Capture the cell that displays the provided text and extract its [X, Y] central coordinate. 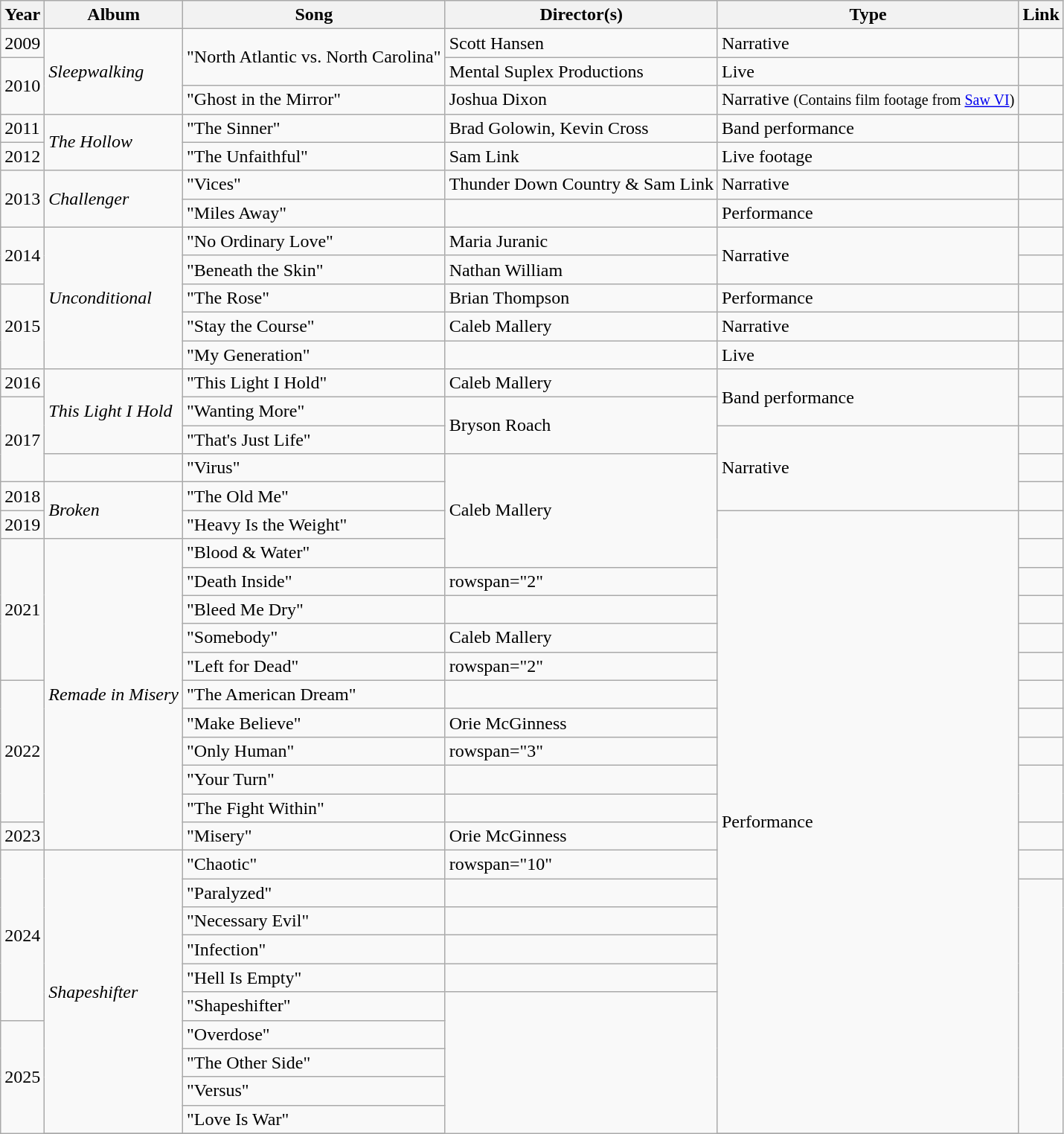
Bryson Roach [581, 426]
2017 [22, 440]
2012 [22, 156]
2011 [22, 128]
Link [1041, 15]
Maria Juranic [581, 241]
Sam Link [581, 156]
Challenger [114, 199]
Remade in Misery [114, 695]
Sleepwalking [114, 71]
"My Generation" [314, 355]
The Hollow [114, 142]
Brian Thompson [581, 298]
"Beneath the Skin" [314, 269]
"Blood & Water" [314, 553]
Song [314, 15]
2015 [22, 326]
Shapeshifter [114, 993]
Narrative (Contains film footage from Saw VI) [868, 100]
"Death Inside" [314, 581]
"The American Dream" [314, 694]
2021 [22, 609]
"Overdose" [314, 1034]
"Make Believe" [314, 723]
"Chaotic" [314, 865]
Album [114, 15]
Director(s) [581, 15]
"The Unfaithful" [314, 156]
"The Fight Within" [314, 807]
"The Rose" [314, 298]
"Infection" [314, 949]
rowspan="10" [581, 865]
2025 [22, 1077]
Broken [114, 510]
"No Ordinary Love" [314, 241]
Year [22, 15]
"North Atlantic vs. North Carolina" [314, 57]
"Wanting More" [314, 411]
"Virus" [314, 468]
"Hell Is Empty" [314, 978]
2022 [22, 751]
"Ghost in the Mirror" [314, 100]
Nathan William [581, 269]
"Versus" [314, 1091]
"Left for Dead" [314, 666]
"Somebody" [314, 638]
"Your Turn" [314, 779]
Live footage [868, 156]
"Only Human" [314, 751]
2016 [22, 383]
Unconditional [114, 298]
"Necessary Evil" [314, 921]
This Light I Hold [114, 411]
"The Old Me" [314, 496]
2018 [22, 496]
2024 [22, 935]
"Love Is War" [314, 1119]
2023 [22, 836]
Joshua Dixon [581, 100]
"The Other Side" [314, 1063]
"Vices" [314, 185]
2009 [22, 43]
Mental Suplex Productions [581, 71]
"This Light I Hold" [314, 383]
2014 [22, 255]
"The Sinner" [314, 128]
Type [868, 15]
2019 [22, 525]
"Misery" [314, 836]
"Paralyzed" [314, 893]
2013 [22, 199]
"That's Just Life" [314, 440]
"Stay the Course" [314, 326]
"Heavy Is the Weight" [314, 525]
"Shapeshifter" [314, 1006]
rowspan="3" [581, 751]
Brad Golowin, Kevin Cross [581, 128]
Thunder Down Country & Sam Link [581, 185]
2010 [22, 86]
"Miles Away" [314, 213]
Scott Hansen [581, 43]
"Bleed Me Dry" [314, 609]
